Determine the (X, Y) coordinate at the center of the cell enclosing the given text.  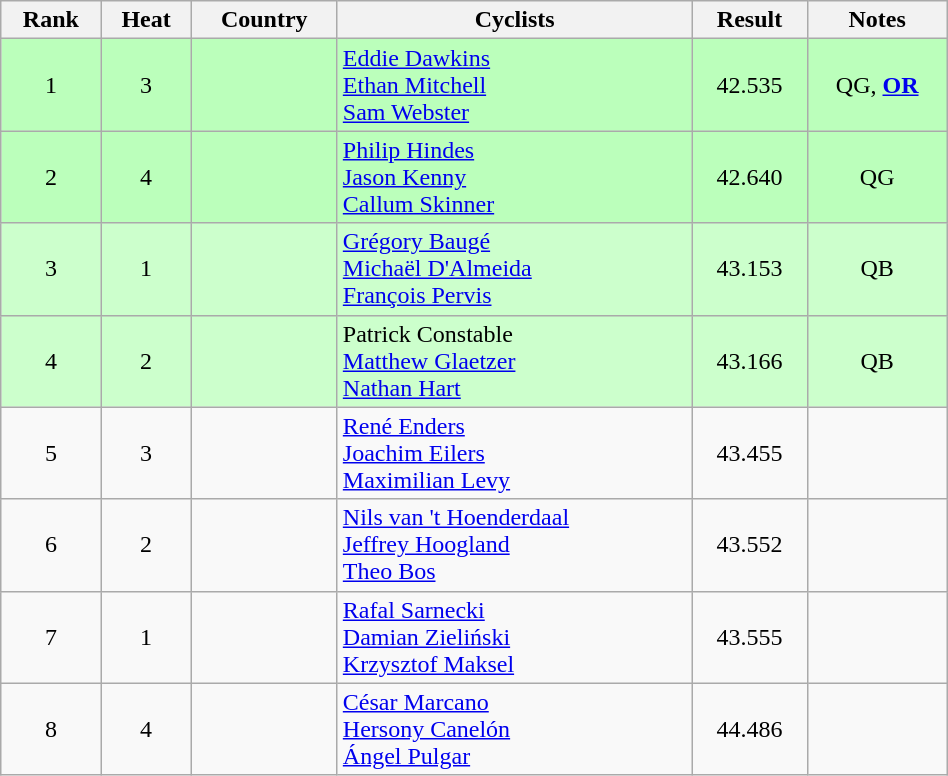
6 (51, 545)
René EndersJoachim EilersMaximilian Levy (514, 453)
5 (51, 453)
Cyclists (514, 20)
8 (51, 729)
Rank (51, 20)
QG (877, 177)
43.552 (750, 545)
7 (51, 637)
43.455 (750, 453)
Eddie DawkinsEthan MitchellSam Webster (514, 85)
Country (264, 20)
Patrick ConstableMatthew GlaetzerNathan Hart (514, 361)
42.640 (750, 177)
Nils van 't HoenderdaalJeffrey HooglandTheo Bos (514, 545)
Grégory BaugéMichaël D'AlmeidaFrançois Pervis (514, 269)
Rafal SarneckiDamian ZielińskiKrzysztof Maksel (514, 637)
QG, OR (877, 85)
Notes (877, 20)
44.486 (750, 729)
43.166 (750, 361)
Result (750, 20)
Heat (146, 20)
43.153 (750, 269)
42.535 (750, 85)
43.555 (750, 637)
Philip HindesJason KennyCallum Skinner (514, 177)
César MarcanoHersony CanelónÁngel Pulgar (514, 729)
